Capture the cell that displays the provided text and extract its (x, y) central coordinate. 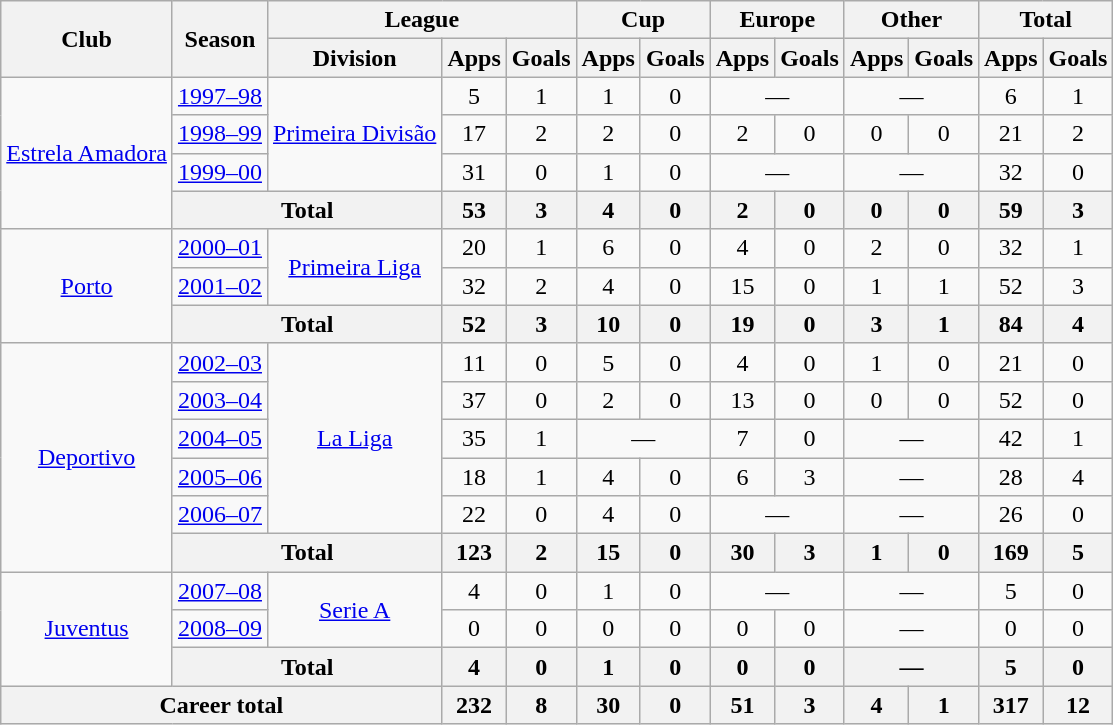
42 (1011, 438)
10 (608, 324)
2002–03 (220, 362)
League (422, 20)
2006–07 (220, 515)
Primeira Liga (354, 267)
28 (1011, 477)
2003–04 (220, 400)
22 (474, 515)
31 (474, 172)
20 (474, 248)
1999–00 (220, 172)
2001–02 (220, 286)
Deportivo (87, 457)
123 (474, 553)
Season (220, 39)
51 (742, 705)
59 (1011, 210)
53 (474, 210)
26 (1011, 515)
Division (354, 58)
Estrela Amadora (87, 153)
La Liga (354, 438)
Club (87, 39)
169 (1011, 553)
8 (541, 705)
11 (474, 362)
317 (1011, 705)
2007–08 (220, 591)
1998–99 (220, 134)
232 (474, 705)
Primeira Divisão (354, 134)
Porto (87, 286)
19 (742, 324)
35 (474, 438)
2008–09 (220, 629)
2005–06 (220, 477)
13 (742, 400)
2004–05 (220, 438)
18 (474, 477)
37 (474, 400)
17 (474, 134)
Cup (643, 20)
Juventus (87, 629)
Other (911, 20)
1997–98 (220, 96)
7 (742, 438)
Serie A (354, 610)
84 (1011, 324)
2000–01 (220, 248)
Europe (777, 20)
Career total (222, 705)
12 (1078, 705)
